Locate the cell with the specified text and output its [X, Y] center coordinate. 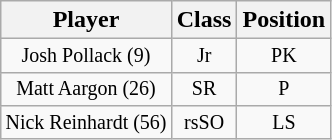
LS [284, 122]
Jr [204, 56]
Matt Aargon (26) [86, 88]
Josh Pollack (9) [86, 56]
Position [284, 20]
SR [204, 88]
rsSO [204, 122]
Nick Reinhardt (56) [86, 122]
Class [204, 20]
P [284, 88]
Player [86, 20]
PK [284, 56]
